Extract the (x, y) coordinate from the center of the cell holding the provided text.  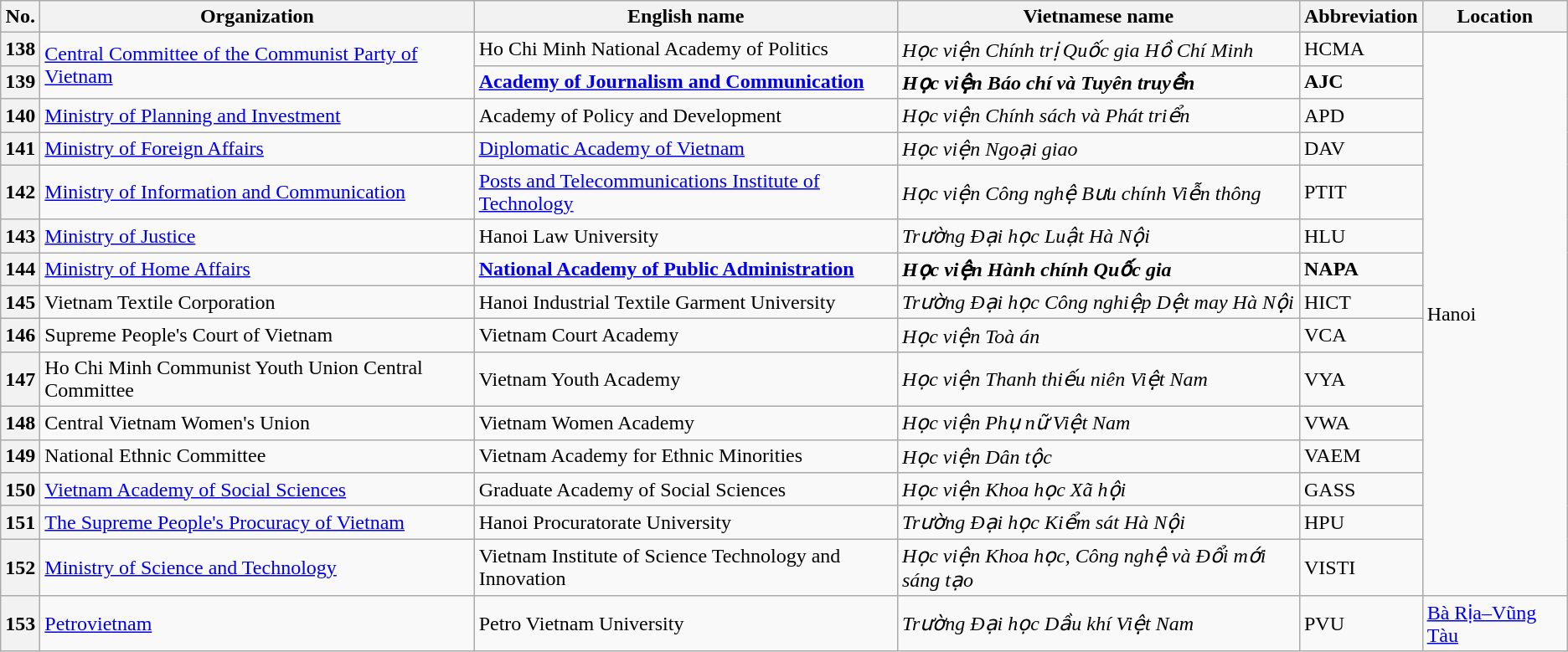
DAV (1360, 149)
Học viện Khoa học, Công nghệ và Đổi mới sáng tạo (1098, 567)
Trường Đại học Kiểm sát Hà Nội (1098, 522)
VAEM (1360, 456)
Vietnam Court Academy (685, 336)
Học viện Phụ nữ Việt Nam (1098, 423)
GASS (1360, 490)
150 (20, 490)
Hanoi Procuratorate University (685, 522)
VYA (1360, 378)
APD (1360, 116)
National Academy of Public Administration (685, 270)
Học viện Thanh thiếu niên Việt Nam (1098, 378)
Academy of Journalism and Communication (685, 82)
Academy of Policy and Development (685, 116)
Học viện Chính sách và Phát triển (1098, 116)
147 (20, 378)
Vietnam Academy of Social Sciences (257, 490)
HLU (1360, 236)
152 (20, 567)
143 (20, 236)
Học viện Công nghệ Bưu chính Viễn thông (1098, 193)
Bà Rịa–Vũng Tàu (1494, 624)
Trường Đại học Dầu khí Việt Nam (1098, 624)
Petrovietnam (257, 624)
Ho Chi Minh Communist Youth Union Central Committee (257, 378)
Vietnam Academy for Ethnic Minorities (685, 456)
Học viện Báo chí và Tuyên truyền (1098, 82)
Ministry of Planning and Investment (257, 116)
The Supreme People's Procuracy of Vietnam (257, 522)
Hanoi Law University (685, 236)
153 (20, 624)
AJC (1360, 82)
Học viện Chính trị Quốc gia Hồ Chí Minh (1098, 49)
Supreme People's Court of Vietnam (257, 336)
VWA (1360, 423)
Ministry of Justice (257, 236)
Location (1494, 17)
NAPA (1360, 270)
HICT (1360, 302)
Ministry of Science and Technology (257, 567)
Organization (257, 17)
Vietnam Women Academy (685, 423)
Ministry of Home Affairs (257, 270)
PVU (1360, 624)
Petro Vietnam University (685, 624)
139 (20, 82)
148 (20, 423)
Học viện Hành chính Quốc gia (1098, 270)
VCA (1360, 336)
Vietnamese name (1098, 17)
141 (20, 149)
Vietnam Youth Academy (685, 378)
Ministry of Information and Communication (257, 193)
145 (20, 302)
Vietnam Institute of Science Technology and Innovation (685, 567)
151 (20, 522)
Central Vietnam Women's Union (257, 423)
146 (20, 336)
English name (685, 17)
VISTI (1360, 567)
Ho Chi Minh National Academy of Politics (685, 49)
Hanoi (1494, 315)
Ministry of Foreign Affairs (257, 149)
HCMA (1360, 49)
PTIT (1360, 193)
144 (20, 270)
138 (20, 49)
Posts and Telecommunications Institute of Technology (685, 193)
Học viện Toà án (1098, 336)
Học viện Ngoại giao (1098, 149)
Học viện Khoa học Xã hội (1098, 490)
140 (20, 116)
Diplomatic Academy of Vietnam (685, 149)
Abbreviation (1360, 17)
National Ethnic Committee (257, 456)
Trường Đại học Công nghiệp Dệt may Hà Nội (1098, 302)
Vietnam Textile Corporation (257, 302)
Central Committee of the Communist Party of Vietnam (257, 65)
Graduate Academy of Social Sciences (685, 490)
Hanoi Industrial Textile Garment University (685, 302)
Học viện Dân tộc (1098, 456)
Trường Đại học Luật Hà Nội (1098, 236)
149 (20, 456)
No. (20, 17)
HPU (1360, 522)
142 (20, 193)
